Capture the cell that displays the provided text and extract its [x, y] central coordinate. 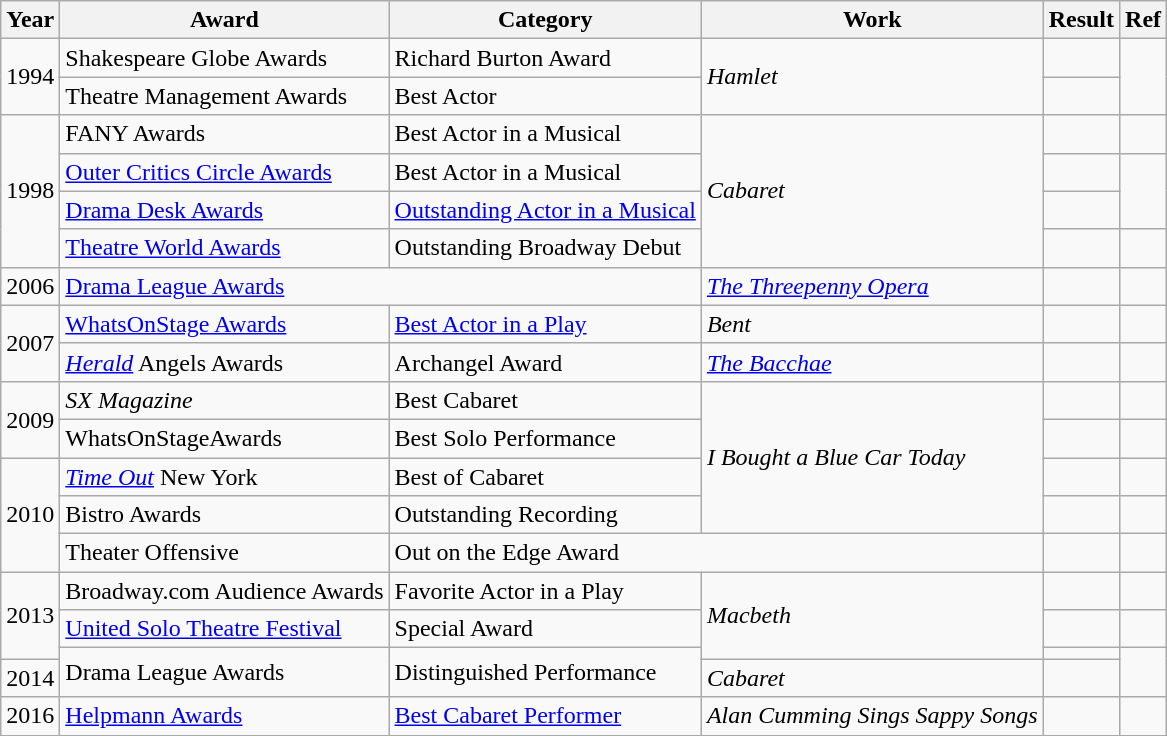
Best Cabaret Performer [545, 716]
Distinguished Performance [545, 672]
Ref [1144, 20]
Hamlet [872, 77]
Special Award [545, 629]
Year [30, 20]
Archangel Award [545, 362]
The Bacchae [872, 362]
2014 [30, 678]
2009 [30, 419]
Out on the Edge Award [716, 553]
WhatsOnStage Awards [224, 324]
WhatsOnStageAwards [224, 438]
Favorite Actor in a Play [545, 591]
Herald Angels Awards [224, 362]
Richard Burton Award [545, 58]
Alan Cumming Sings Sappy Songs [872, 716]
I Bought a Blue Car Today [872, 457]
The Threepenny Opera [872, 286]
Best Actor in a Play [545, 324]
1998 [30, 191]
Bistro Awards [224, 515]
Macbeth [872, 616]
Outer Critics Circle Awards [224, 172]
Theater Offensive [224, 553]
Shakespeare Globe Awards [224, 58]
Outstanding Broadway Debut [545, 248]
SX Magazine [224, 400]
Best Cabaret [545, 400]
Outstanding Actor in a Musical [545, 210]
Broadway.com Audience Awards [224, 591]
Category [545, 20]
Theatre World Awards [224, 248]
Drama Desk Awards [224, 210]
Outstanding Recording [545, 515]
United Solo Theatre Festival [224, 629]
Result [1081, 20]
Award [224, 20]
2007 [30, 343]
Bent [872, 324]
Time Out New York [224, 477]
2013 [30, 616]
FANY Awards [224, 134]
2010 [30, 515]
1994 [30, 77]
Best of Cabaret [545, 477]
Work [872, 20]
Helpmann Awards [224, 716]
Best Solo Performance [545, 438]
2006 [30, 286]
2016 [30, 716]
Theatre Management Awards [224, 96]
Best Actor [545, 96]
